For the text-containing cell, return its midpoint in [X, Y] coordinate format. 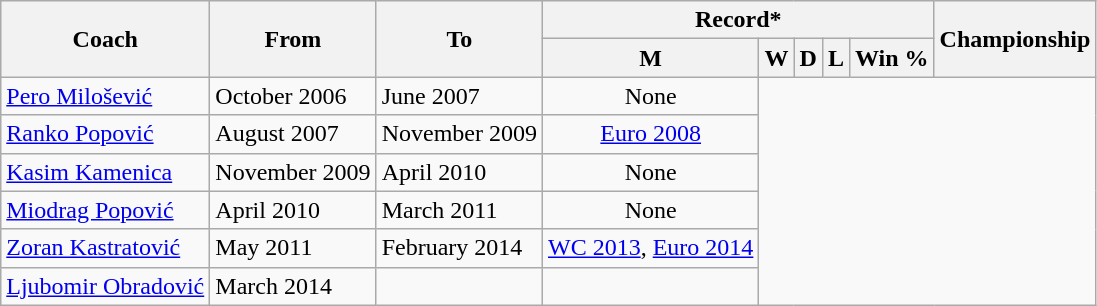
February 2014 [459, 248]
Coach [106, 39]
May 2011 [293, 248]
Miodrag Popović [106, 210]
W [776, 58]
March 2014 [293, 286]
Ljubomir Obradović [106, 286]
October 2006 [293, 96]
March 2011 [459, 210]
Kasim Kamenica [106, 172]
Record* [738, 20]
Ranko Popović [106, 134]
M [650, 58]
June 2007 [459, 96]
From [293, 39]
To [459, 39]
Championship [1015, 39]
Pero Milošević [106, 96]
L [836, 58]
D [808, 58]
Win % [892, 58]
WC 2013, Euro 2014 [650, 248]
August 2007 [293, 134]
Zoran Kastratović [106, 248]
Euro 2008 [650, 134]
